Find where the given text appears and provide that cell's center as (X, Y) coordinate. 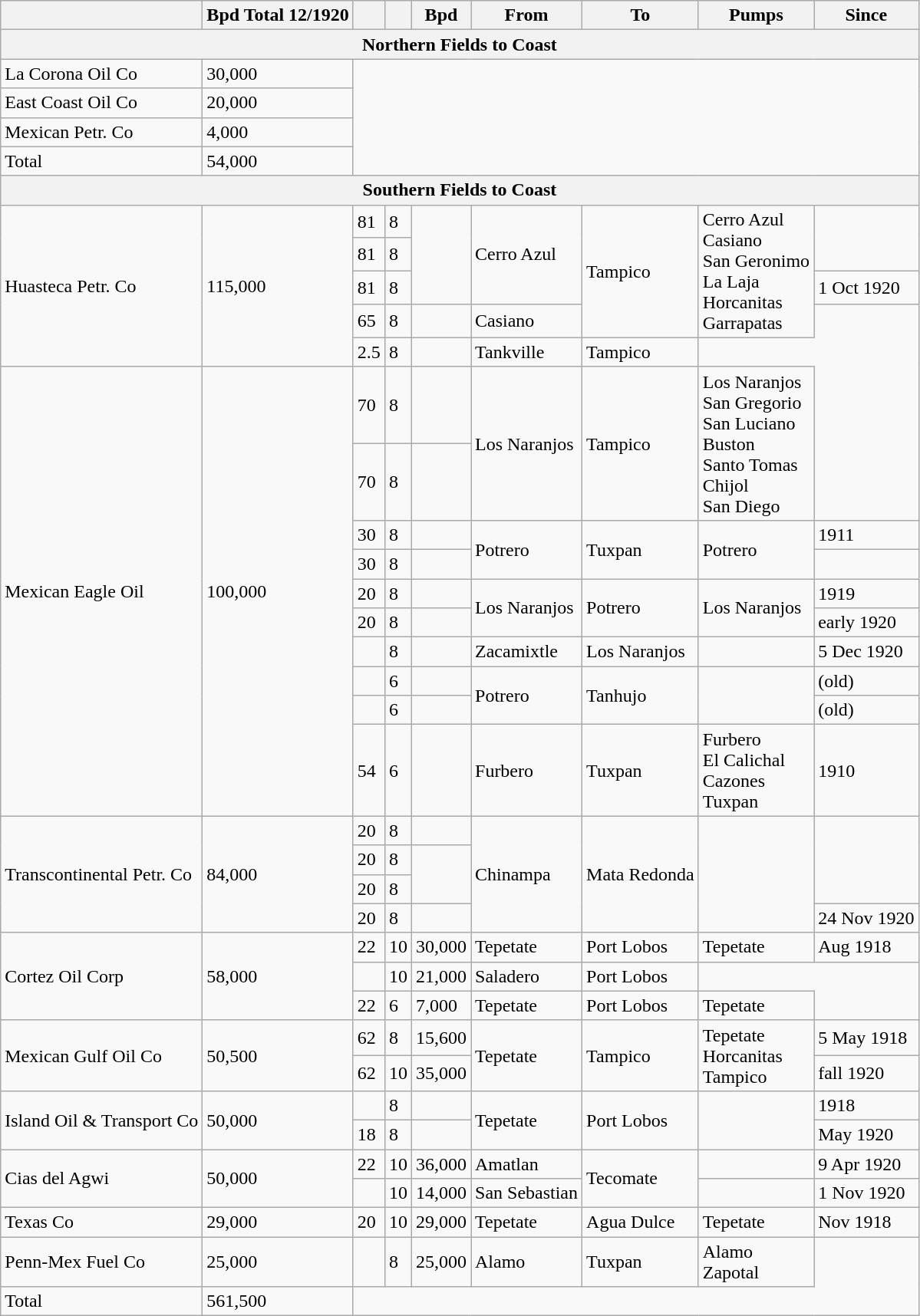
Chinampa (526, 874)
East Coast Oil Co (101, 103)
Since (866, 15)
Alamo (526, 1262)
84,000 (278, 874)
San Sebastian (526, 1193)
18 (368, 1134)
35,000 (440, 1073)
Penn-Mex Fuel Co (101, 1262)
65 (368, 321)
Furbero (526, 770)
AlamoZapotal (756, 1262)
Tanhujo (641, 696)
24 Nov 1920 (866, 918)
2.5 (368, 352)
58,000 (278, 976)
115,000 (278, 285)
5 Dec 1920 (866, 652)
9 Apr 1920 (866, 1163)
Northern Fields to Coast (460, 44)
7,000 (440, 1005)
1 Oct 1920 (866, 288)
Southern Fields to Coast (460, 190)
1 Nov 1920 (866, 1193)
From (526, 15)
early 1920 (866, 623)
Bpd (440, 15)
Bpd Total 12/1920 (278, 15)
TepetateHorcanitasTampico (756, 1055)
Cerro Azul (526, 255)
1919 (866, 593)
Mexican Gulf Oil Co (101, 1055)
Tecomate (641, 1178)
Huasteca Petr. Co (101, 285)
Aug 1918 (866, 947)
Nov 1918 (866, 1222)
4,000 (278, 132)
Transcontinental Petr. Co (101, 874)
FurberoEl CalichalCazonesTuxpan (756, 770)
Amatlan (526, 1163)
Mata Redonda (641, 874)
1910 (866, 770)
21,000 (440, 976)
Los NaranjosSan GregorioSan LucianoBustonSanto TomasChijolSan Diego (756, 443)
561,500 (278, 1301)
54,000 (278, 161)
15,600 (440, 1038)
Cias del Agwi (101, 1178)
Island Oil & Transport Co (101, 1120)
Texas Co (101, 1222)
5 May 1918 (866, 1038)
Pumps (756, 15)
Casiano (526, 321)
La Corona Oil Co (101, 74)
36,000 (440, 1163)
Agua Dulce (641, 1222)
Cortez Oil Corp (101, 976)
Tankville (526, 352)
Mexican Petr. Co (101, 132)
Mexican Eagle Oil (101, 591)
fall 1920 (866, 1073)
Saladero (526, 976)
1918 (866, 1105)
20,000 (278, 103)
Zacamixtle (526, 652)
54 (368, 770)
14,000 (440, 1193)
May 1920 (866, 1134)
To (641, 15)
50,500 (278, 1055)
1911 (866, 535)
100,000 (278, 591)
Cerro AzulCasianoSan GeronimoLa LajaHorcanitasGarrapatas (756, 271)
